Provide the [x, y] coordinate of the cell's center where the given text is located.  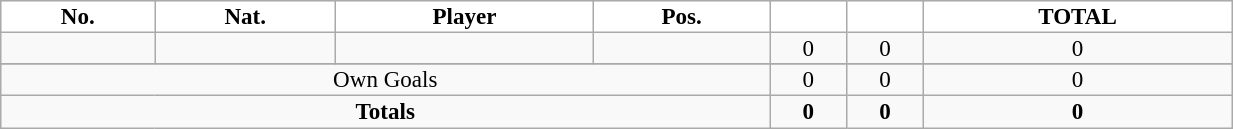
Nat. [246, 17]
Player [465, 17]
Totals [386, 112]
Own Goals [386, 80]
TOTAL [1077, 17]
Pos. [682, 17]
No. [78, 17]
